Return the [X, Y] coordinate for the center point of the cell that contains the specified text.  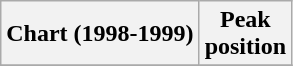
Peakposition [245, 34]
Chart (1998-1999) [100, 34]
